Scan for the cell matching the given text and deliver its (X, Y) coordinate at center. 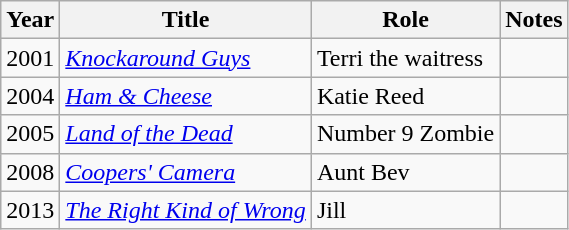
Terri the waitress (405, 58)
The Right Kind of Wrong (186, 210)
2004 (30, 96)
2013 (30, 210)
2001 (30, 58)
Aunt Bev (405, 172)
Katie Reed (405, 96)
Knockaround Guys (186, 58)
2008 (30, 172)
Coopers' Camera (186, 172)
Title (186, 20)
Land of the Dead (186, 134)
Number 9 Zombie (405, 134)
2005 (30, 134)
Jill (405, 210)
Ham & Cheese (186, 96)
Year (30, 20)
Role (405, 20)
Notes (534, 20)
